Scan for the cell matching the given text and deliver its (X, Y) coordinate at center. 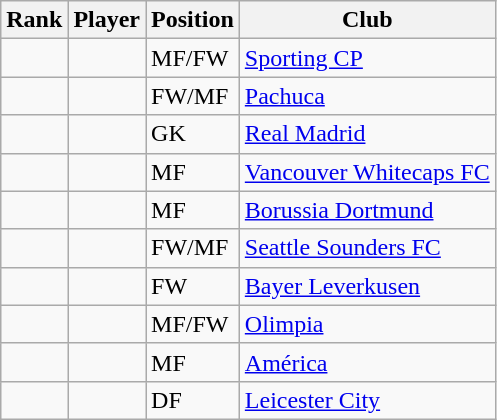
Player (107, 20)
Sporting CP (367, 58)
Bayer Leverkusen (367, 286)
Position (193, 20)
Real Madrid (367, 134)
Leicester City (367, 400)
GK (193, 134)
FW (193, 286)
Vancouver Whitecaps FC (367, 172)
Rank (34, 20)
América (367, 362)
Pachuca (367, 96)
Borussia Dortmund (367, 210)
DF (193, 400)
Club (367, 20)
Seattle Sounders FC (367, 248)
Olimpia (367, 324)
